Identify which cell holds the provided text, then report its [X, Y] central coordinate. 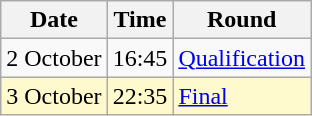
3 October [54, 96]
Qualification [242, 58]
16:45 [140, 58]
2 October [54, 58]
Final [242, 96]
22:35 [140, 96]
Round [242, 20]
Time [140, 20]
Date [54, 20]
